Scan for the cell matching the given text and deliver its [X, Y] coordinate at center. 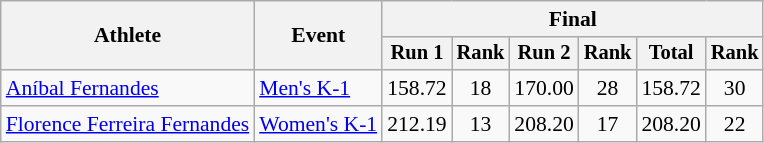
Women's K-1 [318, 124]
28 [608, 88]
Florence Ferreira Fernandes [128, 124]
17 [608, 124]
212.19 [416, 124]
18 [481, 88]
22 [735, 124]
Run 1 [416, 54]
Total [670, 54]
30 [735, 88]
Event [318, 36]
Run 2 [544, 54]
Athlete [128, 36]
Men's K-1 [318, 88]
Final [572, 19]
Aníbal Fernandes [128, 88]
13 [481, 124]
170.00 [544, 88]
